Detect which cell encompasses the target text, then output its (X, Y) center coordinate. 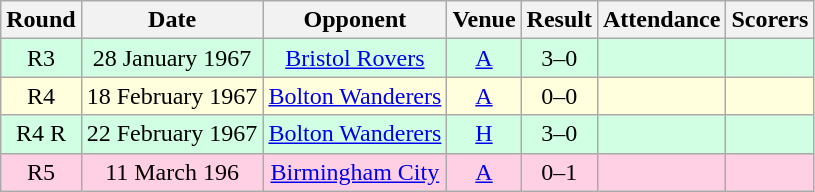
H (484, 134)
0–0 (559, 96)
0–1 (559, 172)
Venue (484, 20)
Scorers (770, 20)
Birmingham City (355, 172)
22 February 1967 (172, 134)
Date (172, 20)
R4 R (41, 134)
18 February 1967 (172, 96)
R4 (41, 96)
Opponent (355, 20)
11 March 196 (172, 172)
28 January 1967 (172, 58)
Result (559, 20)
R3 (41, 58)
Round (41, 20)
R5 (41, 172)
Bristol Rovers (355, 58)
Attendance (661, 20)
